Return (x, y) of the center of cell containing provided text 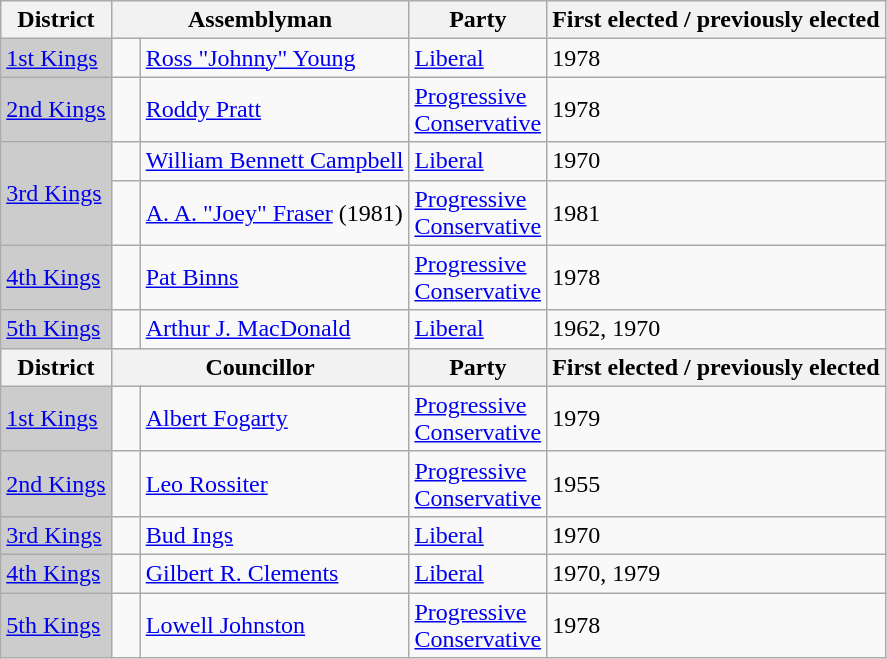
William Bennett Campbell (274, 161)
Albert Fogarty (274, 418)
Bud Ings (274, 535)
Arthur J. MacDonald (274, 329)
Lowell Johnston (274, 624)
Pat Binns (274, 278)
1979 (716, 418)
Assemblyman (260, 20)
Councillor (260, 367)
Roddy Pratt (274, 110)
Leo Rossiter (274, 484)
A. A. "Joey" Fraser (1981) (274, 212)
Ross "Johnny" Young (274, 58)
1955 (716, 484)
1962, 1970 (716, 329)
1970, 1979 (716, 573)
Gilbert R. Clements (274, 573)
1981 (716, 212)
